Output the (X, Y) coordinate of the center of the cell containing the given text.  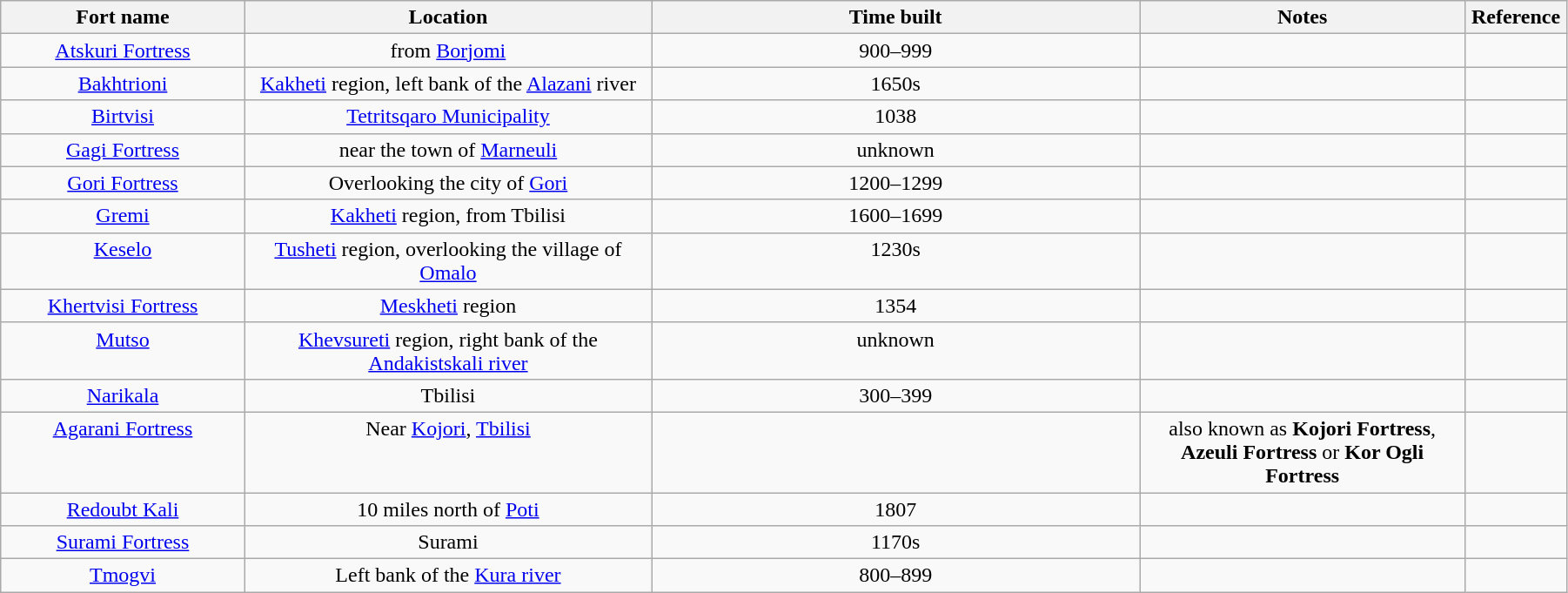
Time built (896, 17)
Khevsureti region, right bank of the Andakistskali river (447, 350)
Atskuri Fortress (123, 51)
Surami (447, 542)
1600–1699 (896, 216)
Near Kojori, Tbilisi (447, 452)
300–399 (896, 395)
Notes (1303, 17)
1354 (896, 306)
from Borjomi (447, 51)
1038 (896, 117)
Tmogvi (123, 576)
Gremi (123, 216)
Kakheti region, from Tbilisi (447, 216)
Overlooking the city of Gori (447, 183)
Meskheti region (447, 306)
Redoubt Kali (123, 509)
Left bank of the Kura river (447, 576)
Khertvisi Fortress (123, 306)
1807 (896, 509)
900–999 (896, 51)
Narikala (123, 395)
near the town of Marneuli (447, 150)
1650s (896, 84)
Fort name (123, 17)
Location (447, 17)
Bakhtrioni (123, 84)
Tbilisi (447, 395)
Keselo (123, 261)
1170s (896, 542)
800–899 (896, 576)
1230s (896, 261)
Mutso (123, 350)
Tetritsqaro Municipality (447, 117)
Gagi Fortress (123, 150)
Birtvisi (123, 117)
Kakheti region, left bank of the Alazani river (447, 84)
Surami Fortress (123, 542)
Tusheti region, overlooking the village of Omalo (447, 261)
also known as Kojori Fortress, Azeuli Fortress or Kor Ogli Fortress (1303, 452)
10 miles north of Poti (447, 509)
Gori Fortress (123, 183)
1200–1299 (896, 183)
Reference (1516, 17)
Agarani Fortress (123, 452)
